From the cell containing the given text, extract its center point as (X, Y) coordinate. 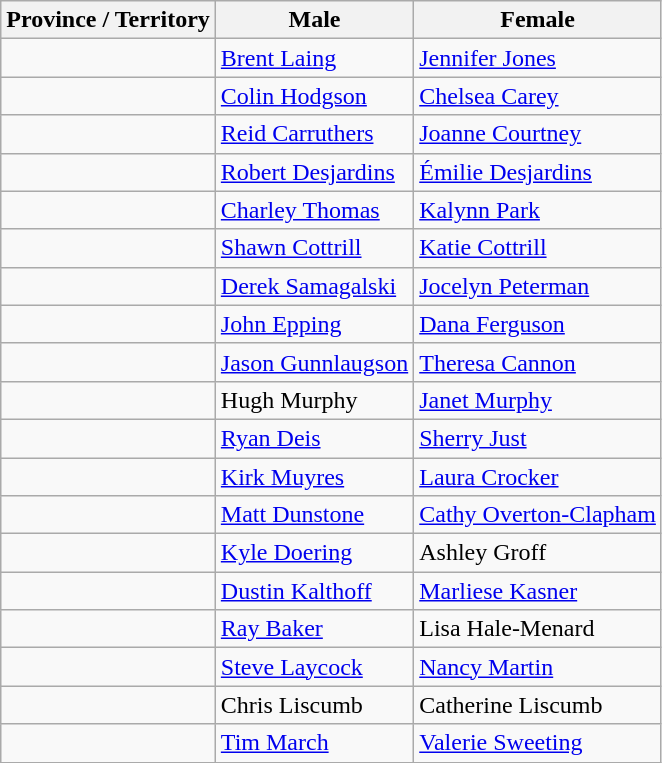
Dana Ferguson (538, 324)
Laura Crocker (538, 477)
Lisa Hale-Menard (538, 629)
Matt Dunstone (314, 515)
Ashley Groff (538, 553)
Catherine Liscumb (538, 705)
Kalynn Park (538, 210)
Nancy Martin (538, 667)
John Epping (314, 324)
Kyle Doering (314, 553)
Valerie Sweeting (538, 743)
Ray Baker (314, 629)
Steve Laycock (314, 667)
Marliese Kasner (538, 591)
Janet Murphy (538, 400)
Charley Thomas (314, 210)
Brent Laing (314, 58)
Dustin Kalthoff (314, 591)
Jason Gunnlaugson (314, 362)
Male (314, 20)
Émilie Desjardins (538, 172)
Kirk Muyres (314, 477)
Theresa Cannon (538, 362)
Chris Liscumb (314, 705)
Robert Desjardins (314, 172)
Jennifer Jones (538, 58)
Cathy Overton-Clapham (538, 515)
Female (538, 20)
Katie Cottrill (538, 248)
Sherry Just (538, 438)
Tim March (314, 743)
Hugh Murphy (314, 400)
Derek Samagalski (314, 286)
Joanne Courtney (538, 134)
Ryan Deis (314, 438)
Province / Territory (108, 20)
Chelsea Carey (538, 96)
Shawn Cottrill (314, 248)
Jocelyn Peterman (538, 286)
Reid Carruthers (314, 134)
Colin Hodgson (314, 96)
